Identify which cell holds the provided text, then report its (x, y) central coordinate. 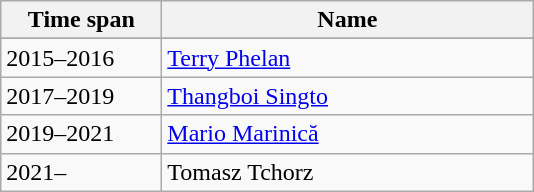
Thangboi Singto (348, 96)
Name (348, 20)
2015–2016 (82, 58)
Terry Phelan (348, 58)
Time span (82, 20)
Mario Marinică (348, 134)
2021– (82, 172)
2019–2021 (82, 134)
Tomasz Tchorz (348, 172)
2017–2019 (82, 96)
